From the cell containing the given text, extract its center point as (x, y) coordinate. 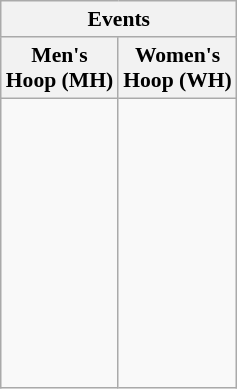
Events (119, 19)
Men'sHoop (MH) (60, 68)
Women'sHoop (WH) (178, 68)
